Output the [X, Y] coordinate of the center of the cell containing the given text.  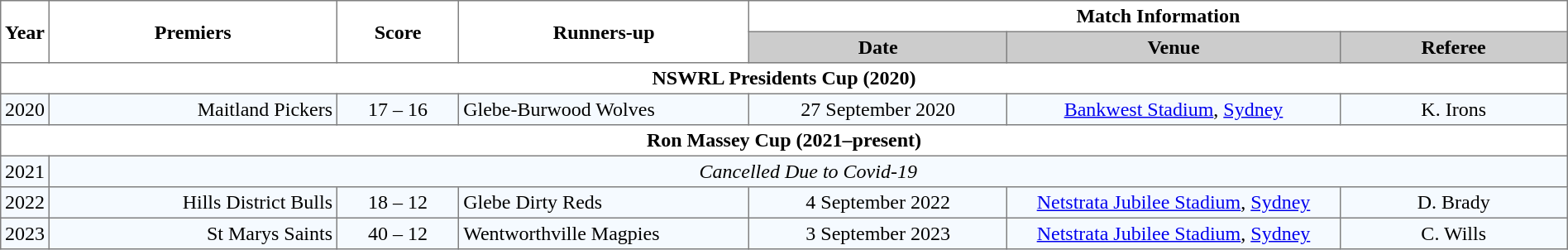
Year [25, 31]
Glebe-Burwood Wolves [604, 109]
3 September 2023 [878, 233]
2020 [25, 109]
Ron Massey Cup (2021–present) [784, 141]
Date [878, 47]
18 – 12 [398, 203]
Match Information [1159, 17]
Premiers [193, 31]
Cancelled Due to Covid-19 [808, 171]
Venue [1174, 47]
4 September 2022 [878, 203]
2023 [25, 233]
2022 [25, 203]
27 September 2020 [878, 109]
Referee [1454, 47]
C. Wills [1454, 233]
40 – 12 [398, 233]
St Marys Saints [193, 233]
Wentworthville Magpies [604, 233]
Hills District Bulls [193, 203]
2021 [25, 171]
NSWRL Presidents Cup (2020) [784, 79]
D. Brady [1454, 203]
17 – 16 [398, 109]
Maitland Pickers [193, 109]
Bankwest Stadium, Sydney [1174, 109]
Score [398, 31]
K. Irons [1454, 109]
Glebe Dirty Reds [604, 203]
Runners-up [604, 31]
